From the cell containing the given text, extract its center point as (x, y) coordinate. 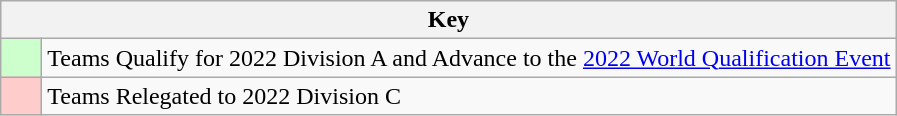
Teams Relegated to 2022 Division C (469, 96)
Key (448, 20)
Teams Qualify for 2022 Division A and Advance to the 2022 World Qualification Event (469, 58)
